From the cell containing the given text, extract its center point as (X, Y) coordinate. 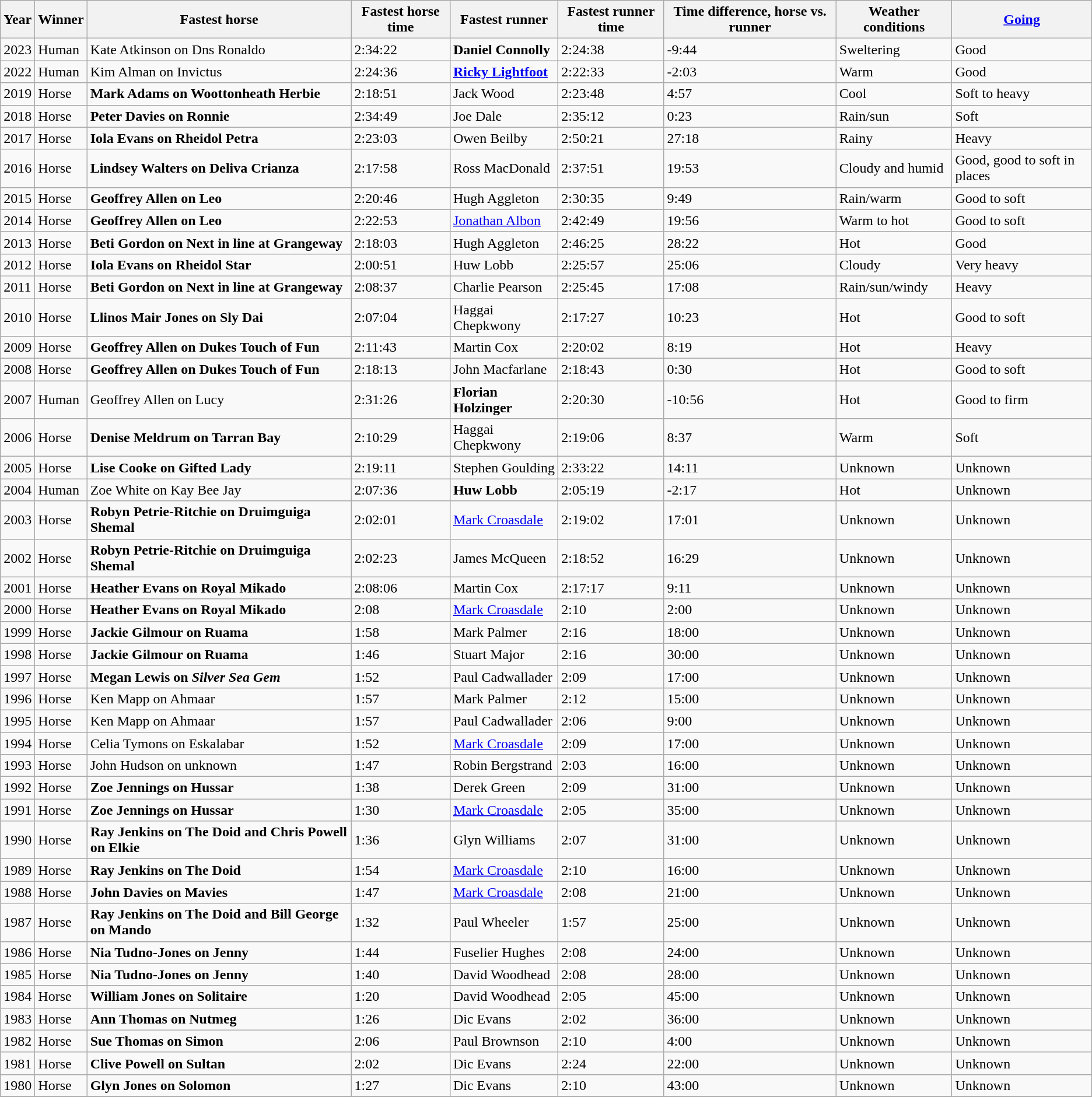
2:33:22 (611, 468)
2:20:46 (400, 198)
2:17:17 (611, 588)
9:49 (750, 198)
2:18:51 (400, 94)
1998 (17, 654)
2019 (17, 94)
Ricky Lightfoot (504, 72)
2:25:57 (611, 265)
1980 (17, 1085)
Llinos Mair Jones on Sly Dai (219, 317)
James McQueen (504, 558)
10:23 (750, 317)
Rain/warm (894, 198)
John Macfarlane (504, 370)
17:01 (750, 520)
2005 (17, 468)
2:19:11 (400, 468)
2:46:25 (611, 243)
2008 (17, 370)
Fastest horse time (400, 20)
Iola Evans on Rheidol Star (219, 265)
2:22:53 (400, 220)
2023 (17, 50)
2018 (17, 116)
2:02:01 (400, 520)
Lise Cooke on Gifted Lady (219, 468)
Jack Wood (504, 94)
1:40 (400, 975)
16:29 (750, 558)
19:53 (750, 168)
2:08:06 (400, 588)
1:46 (400, 654)
Glyn Jones on Solomon (219, 1085)
2017 (17, 138)
-10:56 (750, 400)
45:00 (750, 997)
4:00 (750, 1041)
Ann Thomas on Nutmeg (219, 1019)
22:00 (750, 1063)
1992 (17, 788)
2:24:38 (611, 50)
2:34:22 (400, 50)
Rain/sun (894, 116)
Soft to heavy (1022, 94)
Daniel Connolly (504, 50)
1:44 (400, 952)
25:06 (750, 265)
2:17:58 (400, 168)
2000 (17, 610)
28:22 (750, 243)
1996 (17, 699)
2:07:04 (400, 317)
2:22:33 (611, 72)
Winner (61, 20)
1994 (17, 744)
2002 (17, 558)
2006 (17, 437)
Ray Jenkins on The Doid and Bill George on Mando (219, 923)
1985 (17, 975)
2:10:29 (400, 437)
Fuselier Hughes (504, 952)
2004 (17, 490)
Megan Lewis on Silver Sea Gem (219, 677)
2:05:19 (611, 490)
2:23:48 (611, 94)
Ray Jenkins on The Doid (219, 870)
1984 (17, 997)
27:18 (750, 138)
19:56 (750, 220)
2013 (17, 243)
2:18:13 (400, 370)
1989 (17, 870)
2007 (17, 400)
Fastest runner time (611, 20)
Rainy (894, 138)
Charlie Pearson (504, 287)
1:27 (400, 1085)
2003 (17, 520)
Year (17, 20)
-2:17 (750, 490)
Fastest horse (219, 20)
15:00 (750, 699)
1991 (17, 810)
Zoe White on Kay Bee Jay (219, 490)
Kate Atkinson on Dns Ronaldo (219, 50)
1988 (17, 892)
14:11 (750, 468)
2:20:02 (611, 348)
2:02:23 (400, 558)
24:00 (750, 952)
John Davies on Mavies (219, 892)
1:54 (400, 870)
2:19:02 (611, 520)
2:35:12 (611, 116)
4:57 (750, 94)
18:00 (750, 632)
Sue Thomas on Simon (219, 1041)
Warm to hot (894, 220)
2:20:30 (611, 400)
9:11 (750, 588)
Glyn Williams (504, 840)
Derek Green (504, 788)
2:00 (750, 610)
1987 (17, 923)
35:00 (750, 810)
2:00:51 (400, 265)
2001 (17, 588)
2:30:35 (611, 198)
2:37:51 (611, 168)
Good to firm (1022, 400)
Lindsey Walters on Deliva Crianza (219, 168)
Florian Holzinger (504, 400)
1982 (17, 1041)
Celia Tymons on Eskalabar (219, 744)
2:34:49 (400, 116)
2:03 (611, 766)
Sweltering (894, 50)
2:12 (611, 699)
2022 (17, 72)
8:37 (750, 437)
2014 (17, 220)
1:32 (400, 923)
-9:44 (750, 50)
2:17:27 (611, 317)
Stuart Major (504, 654)
Iola Evans on Rheidol Petra (219, 138)
Cloudy and humid (894, 168)
John Hudson on unknown (219, 766)
Good, good to soft in places (1022, 168)
28:00 (750, 975)
0:30 (750, 370)
2:18:52 (611, 558)
Paul Wheeler (504, 923)
Peter Davies on Ronnie (219, 116)
2:31:26 (400, 400)
2015 (17, 198)
-2:03 (750, 72)
2012 (17, 265)
2:18:43 (611, 370)
1:36 (400, 840)
Jonathan Albon (504, 220)
36:00 (750, 1019)
1986 (17, 952)
Geoffrey Allen on Lucy (219, 400)
2016 (17, 168)
2:25:45 (611, 287)
8:19 (750, 348)
1:20 (400, 997)
Rain/sun/windy (894, 287)
2:07:36 (400, 490)
2:24 (611, 1063)
1983 (17, 1019)
Owen Beilby (504, 138)
2009 (17, 348)
2:42:49 (611, 220)
Ray Jenkins on The Doid and Chris Powell on Elkie (219, 840)
William Jones on Solitaire (219, 997)
21:00 (750, 892)
Cool (894, 94)
30:00 (750, 654)
Kim Alman on Invictus (219, 72)
Going (1022, 20)
1:58 (400, 632)
2:50:21 (611, 138)
1993 (17, 766)
2:24:36 (400, 72)
2:08:37 (400, 287)
2:19:06 (611, 437)
Ross MacDonald (504, 168)
1981 (17, 1063)
1:38 (400, 788)
Time difference, horse vs. runner (750, 20)
1:26 (400, 1019)
2:23:03 (400, 138)
Joe Dale (504, 116)
Fastest runner (504, 20)
Clive Powell on Sultan (219, 1063)
17:08 (750, 287)
0:23 (750, 116)
9:00 (750, 721)
25:00 (750, 923)
Mark Adams on Woottonheath Herbie (219, 94)
1999 (17, 632)
1990 (17, 840)
1:30 (400, 810)
Paul Brownson (504, 1041)
2011 (17, 287)
1995 (17, 721)
2:07 (611, 840)
Cloudy (894, 265)
2:11:43 (400, 348)
Denise Meldrum on Tarran Bay (219, 437)
2:18:03 (400, 243)
43:00 (750, 1085)
Stephen Goulding (504, 468)
Weather conditions (894, 20)
Very heavy (1022, 265)
Robin Bergstrand (504, 766)
2010 (17, 317)
1997 (17, 677)
